Capture the cell that displays the provided text and extract its [x, y] central coordinate. 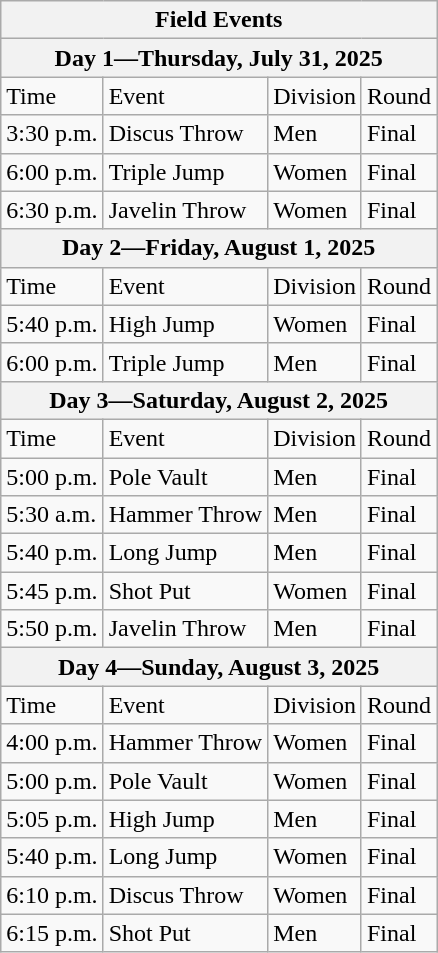
Field Events [219, 20]
3:30 p.m. [52, 134]
5:50 p.m. [52, 629]
Day 4—Sunday, August 3, 2025 [219, 667]
Day 2—Friday, August 1, 2025 [219, 248]
Day 1—Thursday, July 31, 2025 [219, 58]
5:45 p.m. [52, 591]
6:30 p.m. [52, 210]
6:10 p.m. [52, 895]
4:00 p.m. [52, 743]
5:30 a.m. [52, 515]
Day 3—Saturday, August 2, 2025 [219, 400]
5:05 p.m. [52, 819]
6:15 p.m. [52, 933]
